Detect which cell encompasses the target text, then output its (X, Y) center coordinate. 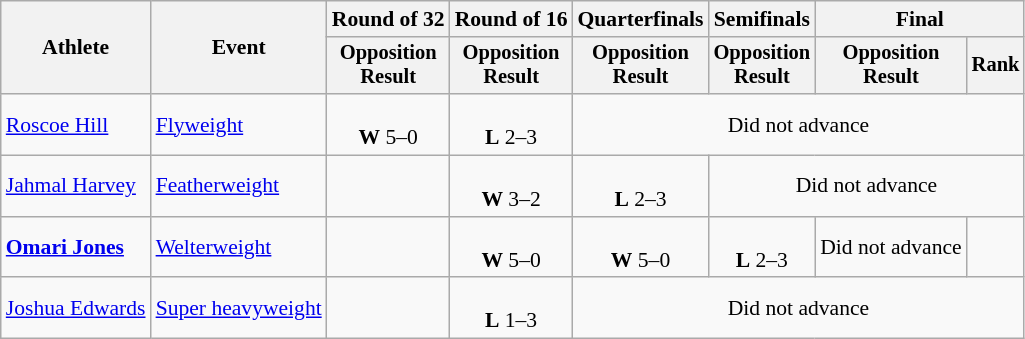
Omari Jones (76, 248)
L 1–3 (512, 308)
Welterweight (239, 248)
Quarterfinals (641, 19)
Roscoe Hill (76, 124)
Super heavyweight (239, 308)
Athlete (76, 48)
Flyweight (239, 124)
Rank (996, 66)
Jahmal Harvey (76, 186)
Final (920, 19)
Round of 16 (512, 19)
Round of 32 (388, 19)
Featherweight (239, 186)
Joshua Edwards (76, 308)
W 3–2 (512, 186)
Semifinals (762, 19)
Event (239, 48)
